For the text-containing cell, return its midpoint in [x, y] coordinate format. 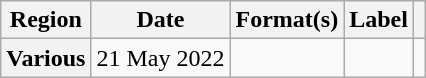
Various [46, 58]
Region [46, 20]
Format(s) [287, 20]
Label [379, 20]
21 May 2022 [160, 58]
Date [160, 20]
